Detect which cell encompasses the target text, then output its (x, y) center coordinate. 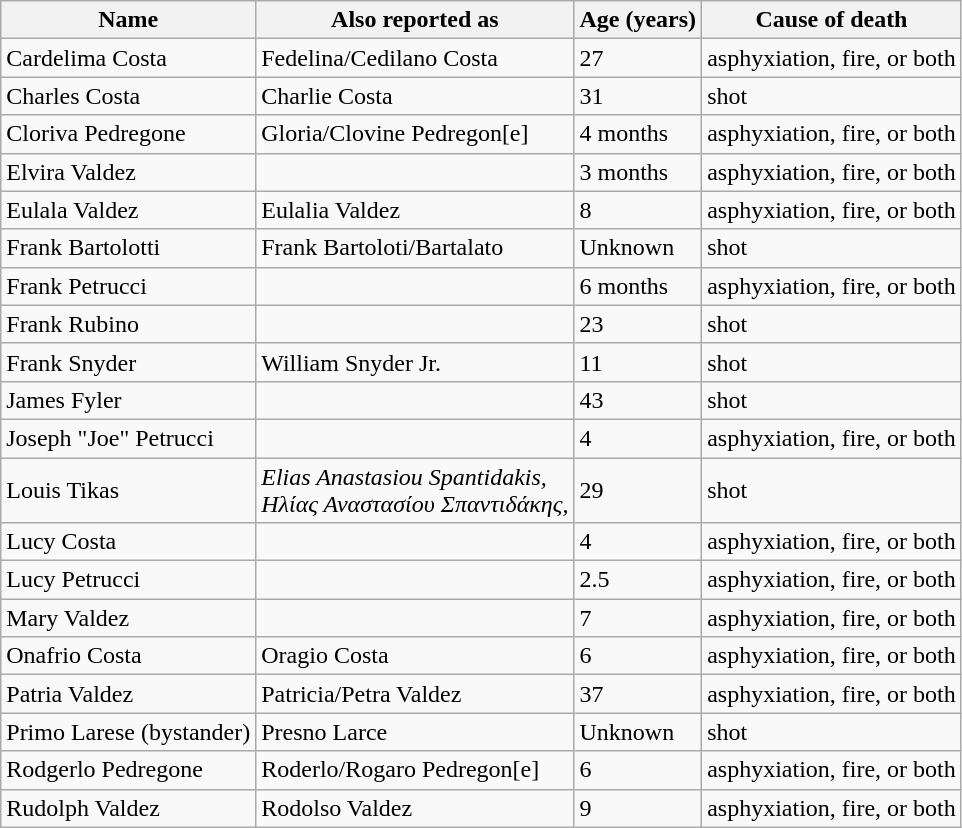
Frank Snyder (128, 362)
43 (638, 400)
Age (years) (638, 20)
Eulalia Valdez (415, 210)
Mary Valdez (128, 618)
29 (638, 490)
Charles Costa (128, 96)
Cardelima Costa (128, 58)
11 (638, 362)
Cloriva Pedregone (128, 134)
3 months (638, 172)
Louis Tikas (128, 490)
8 (638, 210)
James Fyler (128, 400)
Elias Anastasiou Spantidakis,Ηλίας Αναστασίου Σπαντιδάκης, (415, 490)
37 (638, 694)
Cause of death (832, 20)
Oragio Costa (415, 656)
Name (128, 20)
23 (638, 324)
9 (638, 808)
7 (638, 618)
6 months (638, 286)
4 months (638, 134)
Lucy Costa (128, 542)
Presno Larce (415, 732)
Frank Petrucci (128, 286)
Lucy Petrucci (128, 580)
Eulala Valdez (128, 210)
Rudolph Valdez (128, 808)
William Snyder Jr. (415, 362)
Fedelina/Cedilano Costa (415, 58)
Rodolso Valdez (415, 808)
2.5 (638, 580)
Rodgerlo Pedregone (128, 770)
Joseph "Joe" Petrucci (128, 438)
Charlie Costa (415, 96)
Also reported as (415, 20)
Patria Valdez (128, 694)
27 (638, 58)
Frank Rubino (128, 324)
Frank Bartoloti/Bartalato (415, 248)
Frank Bartolotti (128, 248)
31 (638, 96)
Onafrio Costa (128, 656)
Elvira Valdez (128, 172)
Gloria/Clovine Pedregon[e] (415, 134)
Patricia/Petra Valdez (415, 694)
Roderlo/Rogaro Pedregon[e] (415, 770)
Primo Larese (bystander) (128, 732)
